Provide the (x, y) coordinate of the cell's center where the given text is located.  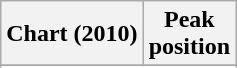
Chart (2010) (72, 34)
Peakposition (189, 34)
